Search for the cell housing the specified text and yield its (X, Y) center coordinate. 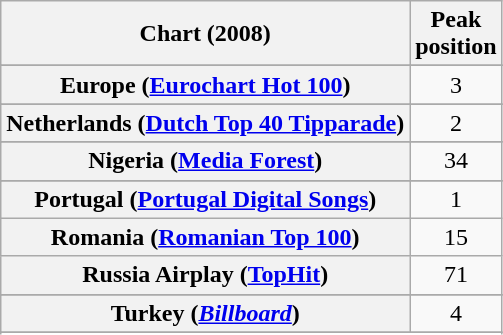
Europe (Eurochart Hot 100) (206, 85)
15 (456, 237)
3 (456, 85)
Netherlands (Dutch Top 40 Tipparade) (206, 123)
Portugal (Portugal Digital Songs) (206, 199)
2 (456, 123)
Peakposition (456, 34)
71 (456, 275)
Turkey (Billboard) (206, 313)
Nigeria (Media Forest) (206, 161)
Chart (2008) (206, 34)
1 (456, 199)
4 (456, 313)
Russia Airplay (TopHit) (206, 275)
Romania (Romanian Top 100) (206, 237)
34 (456, 161)
